Detect which cell encompasses the target text, then output its (x, y) center coordinate. 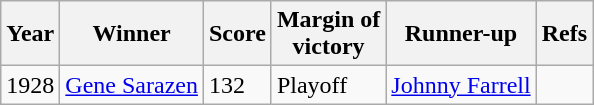
Score (237, 34)
Playoff (328, 85)
Year (30, 34)
Gene Sarazen (132, 85)
Runner-up (461, 34)
Winner (132, 34)
132 (237, 85)
1928 (30, 85)
Refs (564, 34)
Johnny Farrell (461, 85)
Margin ofvictory (328, 34)
